Return the (x, y) coordinate for the center point of the cell that contains the specified text.  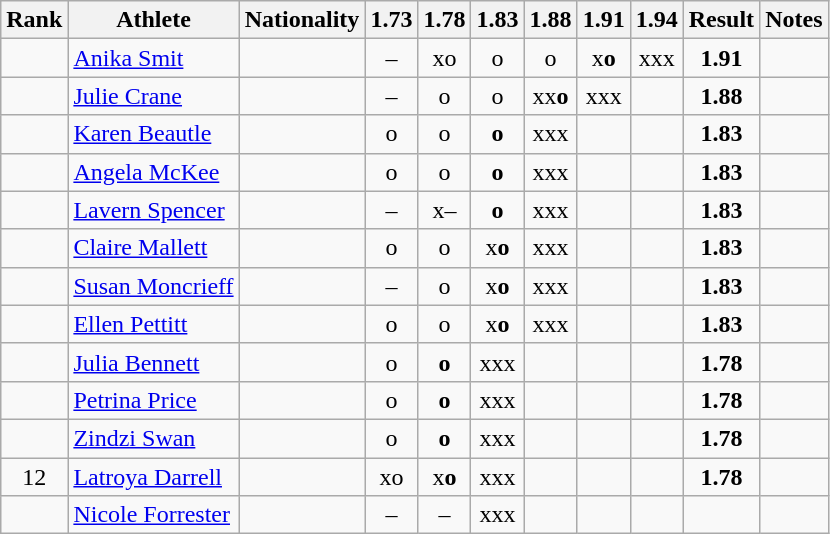
Susan Moncrieff (154, 286)
Lavern Spencer (154, 210)
Zindzi Swan (154, 438)
Anika Smit (154, 58)
Result (721, 20)
Julie Crane (154, 96)
Athlete (154, 20)
Julia Bennett (154, 362)
Latroya Darrell (154, 477)
Nationality (302, 20)
Notes (794, 20)
Rank (34, 20)
Ellen Pettitt (154, 324)
Claire Mallett (154, 248)
Angela McKee (154, 172)
1.73 (392, 20)
12 (34, 477)
1.94 (656, 20)
Petrina Price (154, 400)
Nicole Forrester (154, 515)
Karen Beautle (154, 134)
x– (444, 210)
xxo (550, 96)
